Identify which cell holds the provided text, then report its [X, Y] central coordinate. 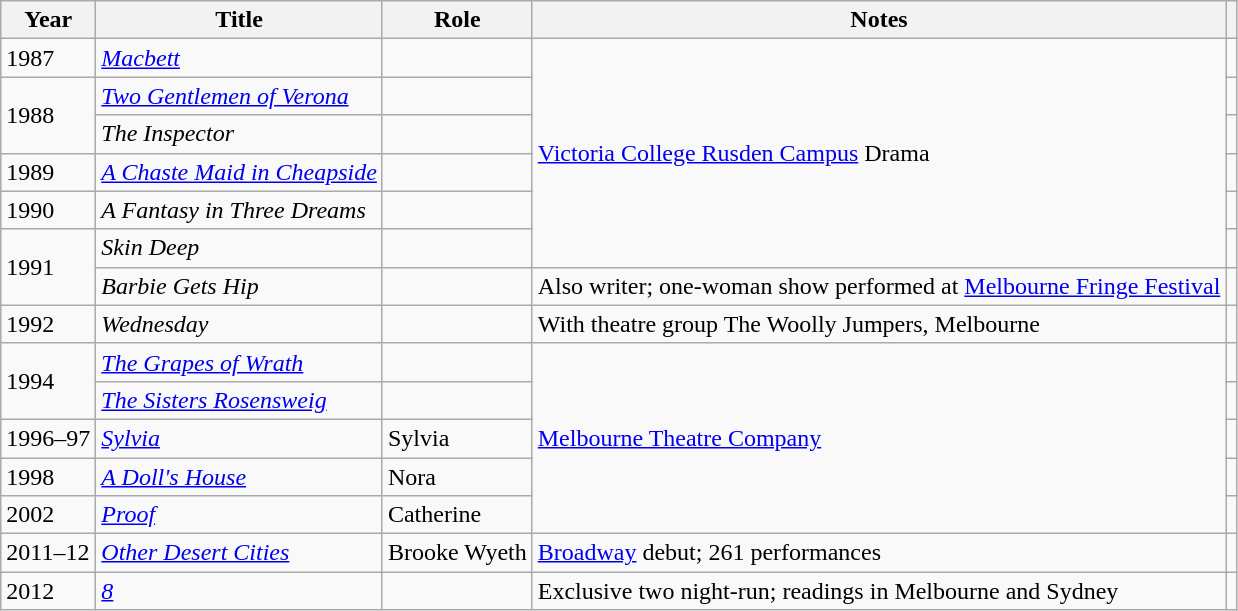
Proof [240, 515]
The Grapes of Wrath [240, 362]
Brooke Wyeth [457, 553]
2012 [48, 591]
A Chaste Maid in Cheapside [240, 172]
Catherine [457, 515]
2011–12 [48, 553]
Year [48, 20]
Wednesday [240, 324]
1989 [48, 172]
The Sisters Rosensweig [240, 400]
The Inspector [240, 134]
Nora [457, 477]
A Fantasy in Three Dreams [240, 210]
1988 [48, 115]
With theatre group The Woolly Jumpers, Melbourne [879, 324]
1991 [48, 267]
Role [457, 20]
Victoria College Rusden Campus Drama [879, 153]
Notes [879, 20]
Also writer; one-woman show performed at Melbourne Fringe Festival [879, 286]
A Doll's House [240, 477]
1987 [48, 58]
1998 [48, 477]
1992 [48, 324]
Broadway debut; 261 performances [879, 553]
Other Desert Cities [240, 553]
Two Gentlemen of Verona [240, 96]
Barbie Gets Hip [240, 286]
2002 [48, 515]
1990 [48, 210]
Skin Deep [240, 248]
8 [240, 591]
Macbett [240, 58]
1996–97 [48, 438]
Melbourne Theatre Company [879, 438]
Exclusive two night-run; readings in Melbourne and Sydney [879, 591]
1994 [48, 381]
Title [240, 20]
